Return (X, Y) of the center of cell containing provided text 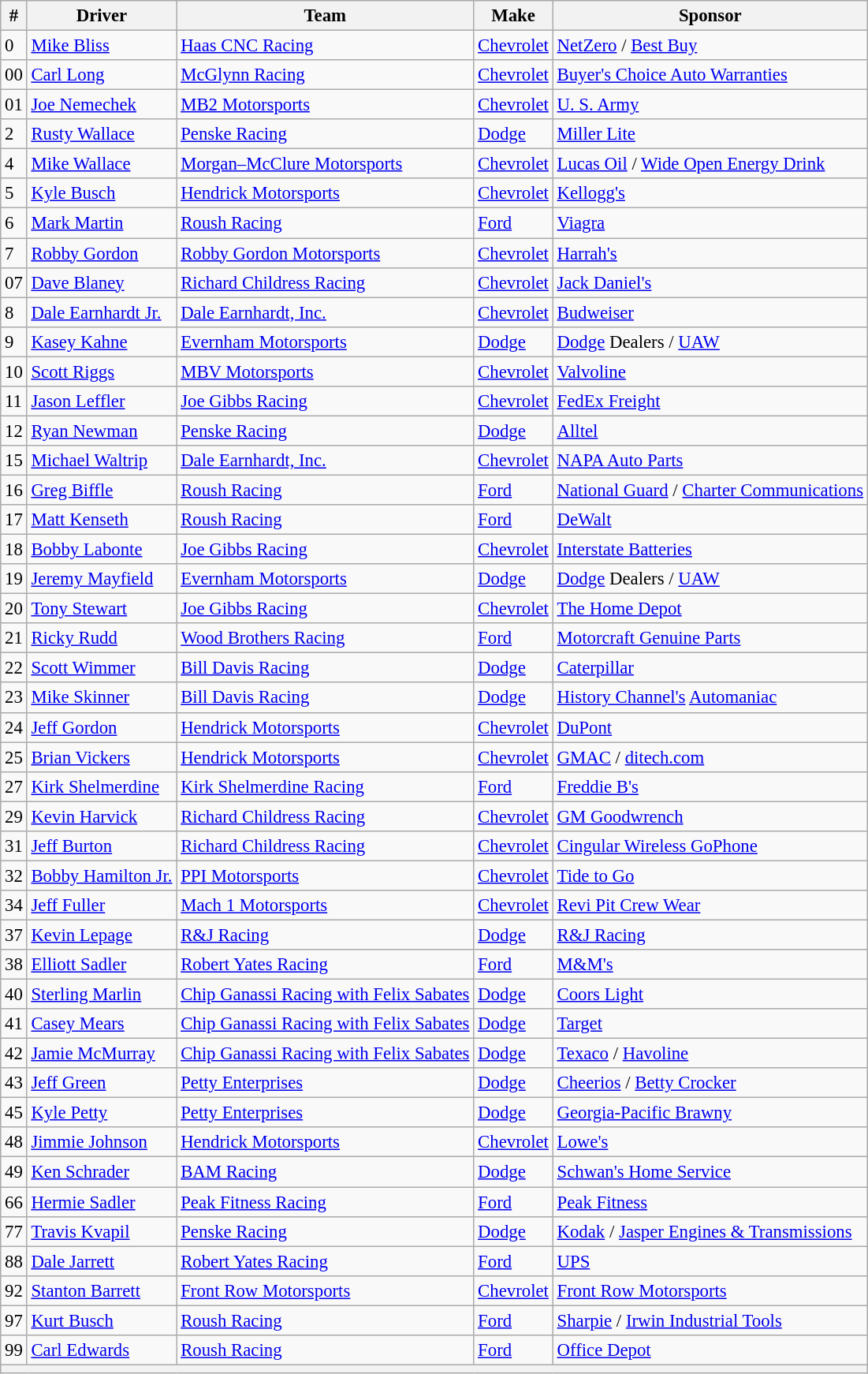
Scott Wimmer (102, 668)
M&M's (710, 965)
Dale Earnhardt Jr. (102, 312)
Mike Skinner (102, 698)
The Home Depot (710, 609)
Kellogg's (710, 193)
Jason Leffler (102, 401)
Interstate Batteries (710, 550)
12 (14, 431)
Jeremy Mayfield (102, 579)
0 (14, 46)
Scott Riggs (102, 372)
99 (14, 1350)
Jeff Fuller (102, 905)
38 (14, 965)
Ricky Rudd (102, 638)
66 (14, 1202)
49 (14, 1172)
Cingular Wireless GoPhone (710, 846)
Sponsor (710, 16)
Hermie Sadler (102, 1202)
Team (325, 16)
Kurt Busch (102, 1320)
Ken Schrader (102, 1172)
Kirk Shelmerdine (102, 786)
Mach 1 Motorsports (325, 905)
Valvoline (710, 372)
Motorcraft Genuine Parts (710, 638)
Texaco / Havoline (710, 1054)
PPI Motorsports (325, 876)
40 (14, 995)
U. S. Army (710, 105)
Brian Vickers (102, 757)
11 (14, 401)
Morgan–McClure Motorsports (325, 164)
Harrah's (710, 253)
Buyer's Choice Auto Warranties (710, 75)
Mike Bliss (102, 46)
UPS (710, 1261)
Kirk Shelmerdine Racing (325, 786)
Peak Fitness Racing (325, 1202)
Carl Edwards (102, 1350)
37 (14, 935)
Dave Blaney (102, 282)
24 (14, 727)
18 (14, 550)
41 (14, 1024)
Coors Light (710, 995)
23 (14, 698)
97 (14, 1320)
32 (14, 876)
19 (14, 579)
2 (14, 134)
Wood Brothers Racing (325, 638)
Georgia-Pacific Brawny (710, 1113)
MB2 Motorsports (325, 105)
8 (14, 312)
Kasey Kahne (102, 342)
Tony Stewart (102, 609)
17 (14, 520)
DeWalt (710, 520)
07 (14, 282)
Bobby Labonte (102, 550)
16 (14, 490)
Kyle Busch (102, 193)
Kodak / Jasper Engines & Transmissions (710, 1231)
Sterling Marlin (102, 995)
Miller Lite (710, 134)
Alltel (710, 431)
Jeff Gordon (102, 727)
Dale Jarrett (102, 1261)
Caterpillar (710, 668)
DuPont (710, 727)
GMAC / ditech.com (710, 757)
Stanton Barrett (102, 1290)
Schwan's Home Service (710, 1172)
Ryan Newman (102, 431)
Robby Gordon (102, 253)
Office Depot (710, 1350)
27 (14, 786)
Jeff Burton (102, 846)
22 (14, 668)
BAM Racing (325, 1172)
4 (14, 164)
Tide to Go (710, 876)
Matt Kenseth (102, 520)
15 (14, 461)
Driver (102, 16)
48 (14, 1143)
Joe Nemechek (102, 105)
Sharpie / Irwin Industrial Tools (710, 1320)
GM Goodwrench (710, 816)
Cheerios / Betty Crocker (710, 1083)
00 (14, 75)
Bobby Hamilton Jr. (102, 876)
01 (14, 105)
20 (14, 609)
Michael Waltrip (102, 461)
42 (14, 1054)
# (14, 16)
Peak Fitness (710, 1202)
10 (14, 372)
43 (14, 1083)
NAPA Auto Parts (710, 461)
Travis Kvapil (102, 1231)
25 (14, 757)
Kevin Lepage (102, 935)
Jamie McMurray (102, 1054)
Jack Daniel's (710, 282)
Revi Pit Crew Wear (710, 905)
Elliott Sadler (102, 965)
Lucas Oil / Wide Open Energy Drink (710, 164)
Jimmie Johnson (102, 1143)
Casey Mears (102, 1024)
Mike Wallace (102, 164)
45 (14, 1113)
FedEx Freight (710, 401)
6 (14, 223)
Jeff Green (102, 1083)
21 (14, 638)
Make (513, 16)
Budweiser (710, 312)
Viagra (710, 223)
34 (14, 905)
MBV Motorsports (325, 372)
Greg Biffle (102, 490)
McGlynn Racing (325, 75)
Rusty Wallace (102, 134)
31 (14, 846)
Kyle Petty (102, 1113)
Haas CNC Racing (325, 46)
Freddie B's (710, 786)
Kevin Harvick (102, 816)
Mark Martin (102, 223)
5 (14, 193)
88 (14, 1261)
7 (14, 253)
Lowe's (710, 1143)
Carl Long (102, 75)
National Guard / Charter Communications (710, 490)
Target (710, 1024)
History Channel's Automaniac (710, 698)
NetZero / Best Buy (710, 46)
Robby Gordon Motorsports (325, 253)
92 (14, 1290)
77 (14, 1231)
9 (14, 342)
29 (14, 816)
